Return (x, y) of the center of cell containing provided text 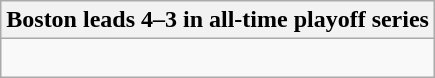
Boston leads 4–3 in all-time playoff series (218, 20)
